Output the [x, y] coordinate of the center of the cell containing the given text.  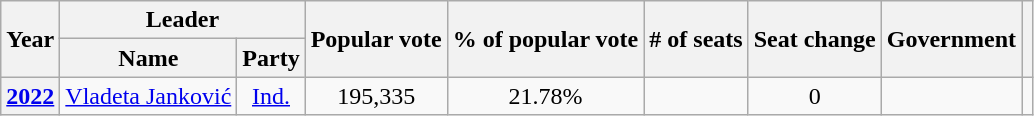
% of popular vote [546, 39]
21.78% [546, 96]
2022 [30, 96]
0 [814, 96]
Name [148, 58]
Popular vote [376, 39]
Party [271, 58]
Leader [182, 20]
Year [30, 39]
Ind. [271, 96]
Government [951, 39]
# of seats [696, 39]
195,335 [376, 96]
Seat change [814, 39]
Vladeta Janković [148, 96]
